Provide the (X, Y) coordinate of the cell's center where the given text is located.  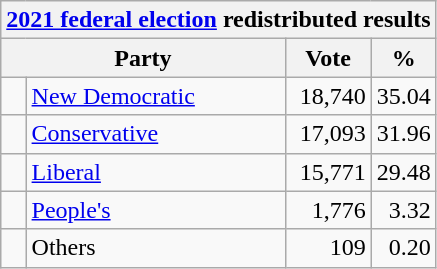
Party (143, 58)
35.04 (404, 96)
17,093 (328, 134)
0.20 (404, 248)
15,771 (328, 172)
Conservative (156, 134)
Vote (328, 58)
Liberal (156, 172)
1,776 (328, 210)
People's (156, 210)
New Democratic (156, 96)
18,740 (328, 96)
% (404, 58)
29.48 (404, 172)
109 (328, 248)
3.32 (404, 210)
2021 federal election redistributed results (218, 20)
31.96 (404, 134)
Others (156, 248)
